Output the [X, Y] coordinate of the center of the cell containing the given text.  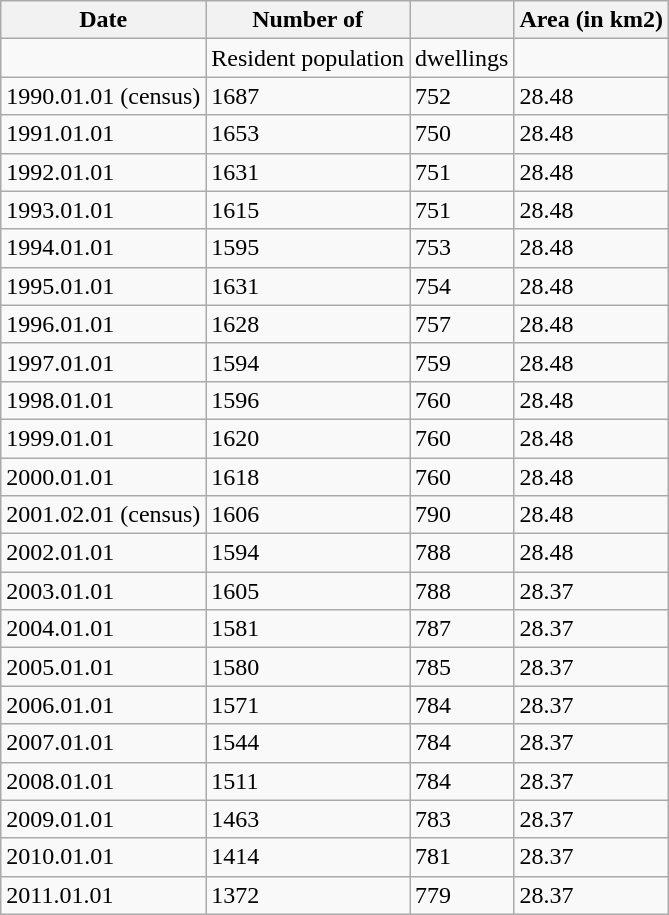
754 [462, 286]
Resident population [308, 58]
2004.01.01 [104, 629]
1581 [308, 629]
1605 [308, 591]
Date [104, 20]
1414 [308, 857]
2009.01.01 [104, 819]
1997.01.01 [104, 362]
1990.01.01 (census) [104, 96]
Area (in km2) [592, 20]
757 [462, 324]
1580 [308, 667]
2003.01.01 [104, 591]
750 [462, 134]
753 [462, 248]
1995.01.01 [104, 286]
1606 [308, 515]
1687 [308, 96]
1463 [308, 819]
1994.01.01 [104, 248]
1991.01.01 [104, 134]
785 [462, 667]
2010.01.01 [104, 857]
1653 [308, 134]
1998.01.01 [104, 400]
1628 [308, 324]
781 [462, 857]
759 [462, 362]
1615 [308, 210]
2001.02.01 (census) [104, 515]
1372 [308, 895]
1596 [308, 400]
2006.01.01 [104, 705]
2011.01.01 [104, 895]
1618 [308, 477]
2008.01.01 [104, 781]
Number of [308, 20]
1999.01.01 [104, 438]
1571 [308, 705]
1996.01.01 [104, 324]
1544 [308, 743]
1511 [308, 781]
dwellings [462, 58]
783 [462, 819]
779 [462, 895]
2005.01.01 [104, 667]
1595 [308, 248]
1992.01.01 [104, 172]
2000.01.01 [104, 477]
787 [462, 629]
752 [462, 96]
2007.01.01 [104, 743]
1620 [308, 438]
1993.01.01 [104, 210]
2002.01.01 [104, 553]
790 [462, 515]
